Extract the [x, y] coordinate from the center of the cell holding the provided text.  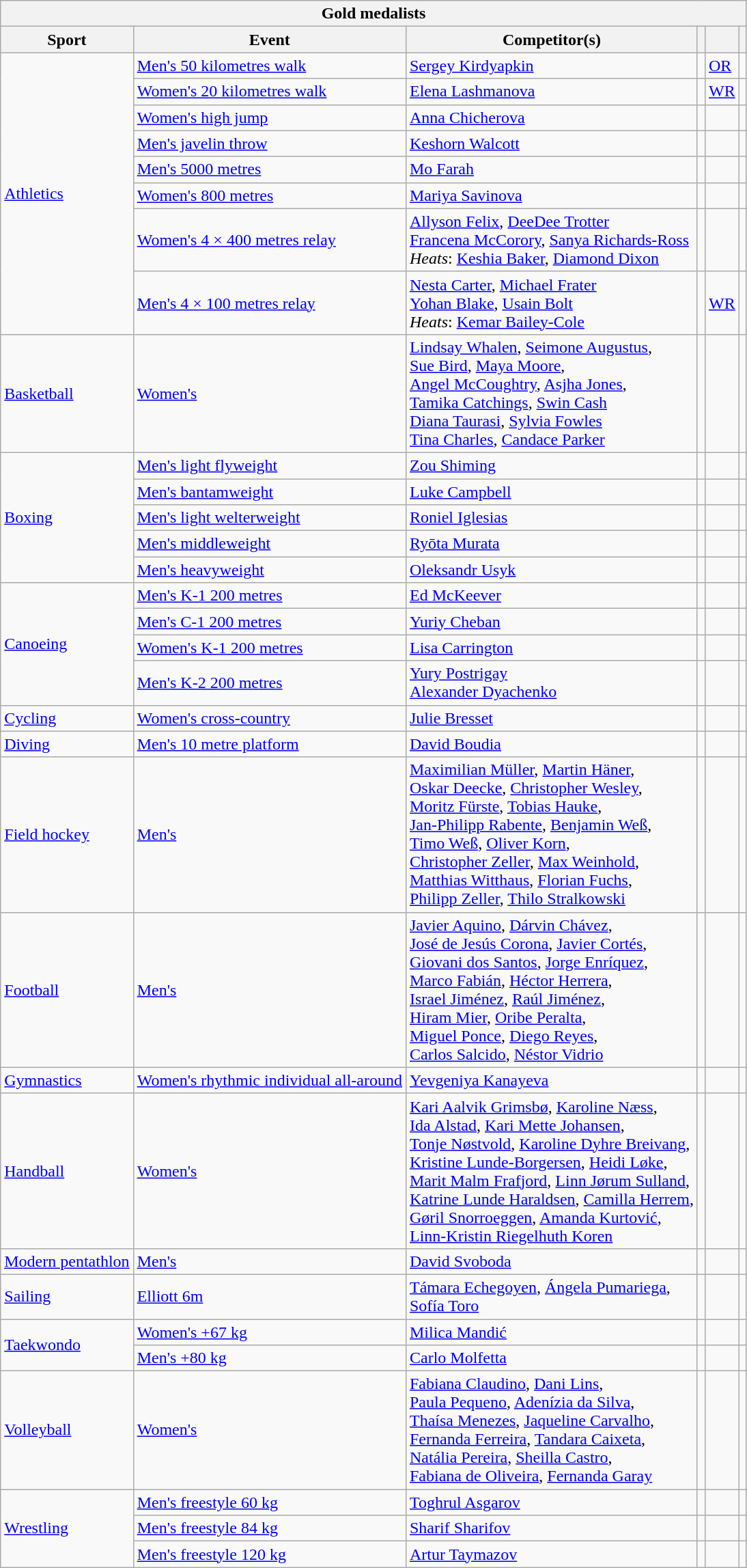
Men's 50 kilometres walk [269, 66]
Zou Shiming [552, 465]
Toghrul Asgarov [552, 1502]
Cycling [67, 718]
Lisa Carrington [552, 648]
Julie Bresset [552, 718]
OR [722, 66]
Competitor(s) [552, 40]
Nesta Carter, Michael Frater Yohan Blake, Usain BoltHeats: Kemar Bailey-Cole [552, 303]
Allyson Felix, DeeDee TrotterFrancena McCorory, Sanya Richards-RossHeats: Keshia Baker, Diamond Dixon [552, 240]
Event [269, 40]
Luke Campbell [552, 491]
Football [67, 989]
David Boudia [552, 744]
Men's javelin throw [269, 143]
Women's 4 × 400 metres relay [269, 240]
Boxing [67, 517]
Women's 800 metres [269, 195]
Women's rhythmic individual all-around [269, 1080]
Field hockey [67, 835]
Carlo Molfetta [552, 1358]
Men's heavyweight [269, 570]
Wrestling [67, 1528]
Sport [67, 40]
Elliott 6m [269, 1297]
Men's +80 kg [269, 1358]
Yevgeniya Kanayeva [552, 1080]
Modern pentathlon [67, 1261]
Anna Chicherova [552, 118]
Yuriy Cheban [552, 622]
Men's freestyle 60 kg [269, 1502]
Taekwondo [67, 1345]
Oleksandr Usyk [552, 570]
Gold medalists [374, 14]
Handball [67, 1171]
Volleyball [67, 1431]
Men's freestyle 120 kg [269, 1554]
Men's freestyle 84 kg [269, 1528]
Ed McKeever [552, 596]
Mariya Savinova [552, 195]
Elena Lashmanova [552, 92]
Women's 20 kilometres walk [269, 92]
Mo Farah [552, 169]
Men's light flyweight [269, 465]
Artur Taymazov [552, 1554]
Women's cross-country [269, 718]
Gymnastics [67, 1080]
Men's middleweight [269, 544]
Men's K-2 200 metres [269, 683]
Diving [67, 744]
David Svoboda [552, 1261]
Women's +67 kg [269, 1332]
Keshorn Walcott [552, 143]
Canoeing [67, 644]
Men's light welterweight [269, 518]
Men's K-1 200 metres [269, 596]
Men's C-1 200 metres [269, 622]
Yury PostrigayAlexander Dyachenko [552, 683]
Women's K-1 200 metres [269, 648]
Ryōta Murata [552, 544]
Men's bantamweight [269, 491]
Men's 10 metre platform [269, 744]
Women's high jump [269, 118]
Roniel Iglesias [552, 518]
Sharif Sharifov [552, 1528]
Támara Echegoyen, Ángela Pumariega,Sofía Toro [552, 1297]
Men's 5000 metres [269, 169]
Men's 4 × 100 metres relay [269, 303]
Athletics [67, 193]
Milica Mandić [552, 1332]
Basketball [67, 394]
Sailing [67, 1297]
Sergey Kirdyapkin [552, 66]
